Find where the given text appears and provide that cell's center as [x, y] coordinate. 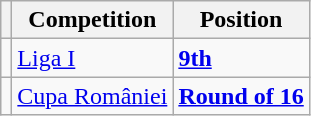
Round of 16 [241, 96]
Cupa României [92, 96]
Liga I [92, 58]
Position [241, 20]
Competition [92, 20]
9th [241, 58]
